Detect which cell encompasses the target text, then output its [x, y] center coordinate. 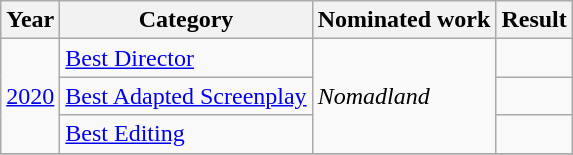
Best Adapted Screenplay [186, 96]
Category [186, 20]
2020 [30, 96]
Year [30, 20]
Best Director [186, 58]
Best Editing [186, 134]
Result [534, 20]
Nomadland [404, 96]
Nominated work [404, 20]
